Detect which cell encompasses the target text, then output its (x, y) center coordinate. 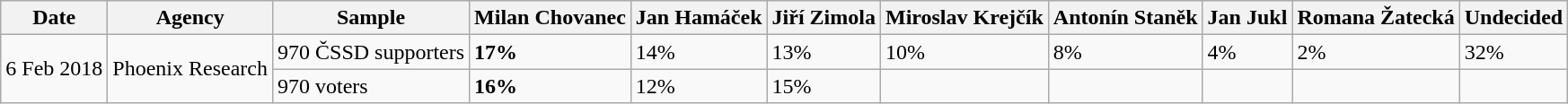
10% (965, 52)
Phoenix Research (190, 69)
Jiří Zimola (824, 18)
14% (699, 52)
32% (1513, 52)
6 Feb 2018 (54, 69)
970 voters (370, 86)
Jan Jukl (1247, 18)
Agency (190, 18)
Sample (370, 18)
Antonín Staněk (1125, 18)
Undecided (1513, 18)
Date (54, 18)
970 ČSSD supporters (370, 52)
13% (824, 52)
15% (824, 86)
Jan Hamáček (699, 18)
12% (699, 86)
17% (551, 52)
16% (551, 86)
4% (1247, 52)
8% (1125, 52)
Miroslav Krejčík (965, 18)
Milan Chovanec (551, 18)
Romana Žatecká (1376, 18)
2% (1376, 52)
